Capture the cell that displays the provided text and extract its [X, Y] central coordinate. 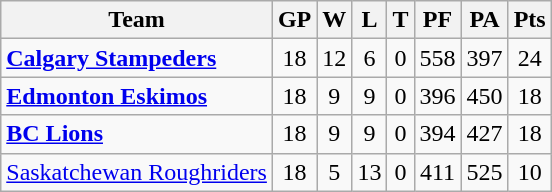
BC Lions [137, 134]
6 [370, 58]
PF [438, 20]
450 [484, 96]
396 [438, 96]
397 [484, 58]
525 [484, 172]
GP [294, 20]
5 [334, 172]
W [334, 20]
L [370, 20]
12 [334, 58]
24 [530, 58]
Edmonton Eskimos [137, 96]
Saskatchewan Roughriders [137, 172]
T [400, 20]
Pts [530, 20]
394 [438, 134]
411 [438, 172]
10 [530, 172]
13 [370, 172]
427 [484, 134]
Team [137, 20]
558 [438, 58]
PA [484, 20]
Calgary Stampeders [137, 58]
